Locate the cell with the specified text and output its [x, y] center coordinate. 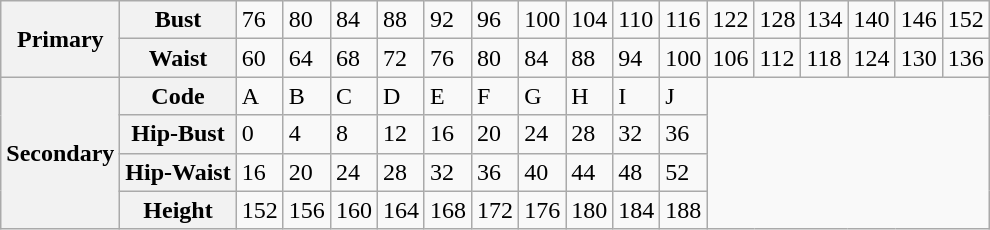
112 [778, 58]
4 [306, 134]
C [354, 96]
Waist [178, 58]
B [306, 96]
Secondary [60, 153]
A [260, 96]
128 [778, 20]
94 [636, 58]
H [590, 96]
12 [400, 134]
136 [966, 58]
60 [260, 58]
110 [636, 20]
146 [918, 20]
96 [496, 20]
130 [918, 58]
124 [872, 58]
48 [636, 172]
52 [684, 172]
8 [354, 134]
134 [824, 20]
176 [542, 210]
156 [306, 210]
116 [684, 20]
72 [400, 58]
D [400, 96]
E [448, 96]
Hip-Bust [178, 134]
44 [590, 172]
40 [542, 172]
160 [354, 210]
122 [730, 20]
Hip-Waist [178, 172]
F [496, 96]
I [636, 96]
104 [590, 20]
184 [636, 210]
J [684, 96]
106 [730, 58]
0 [260, 134]
Primary [60, 39]
92 [448, 20]
164 [400, 210]
Height [178, 210]
180 [590, 210]
Bust [178, 20]
68 [354, 58]
64 [306, 58]
118 [824, 58]
188 [684, 210]
Code [178, 96]
168 [448, 210]
G [542, 96]
140 [872, 20]
172 [496, 210]
